Locate the cell with the specified text and output its (x, y) center coordinate. 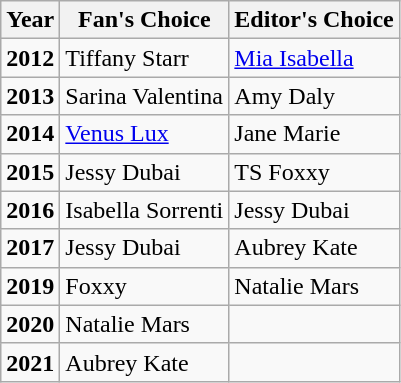
Amy Daly (314, 96)
Tiffany Starr (144, 58)
2021 (30, 362)
Jane Marie (314, 134)
2014 (30, 134)
Editor's Choice (314, 20)
TS Foxxy (314, 172)
Mia Isabella (314, 58)
2019 (30, 286)
2015 (30, 172)
2012 (30, 58)
2013 (30, 96)
2017 (30, 248)
2016 (30, 210)
Venus Lux (144, 134)
Isabella Sorrenti (144, 210)
Year (30, 20)
2020 (30, 324)
Foxxy (144, 286)
Fan's Choice (144, 20)
Sarina Valentina (144, 96)
